Provide the (x, y) coordinate of the cell's center where the given text is located.  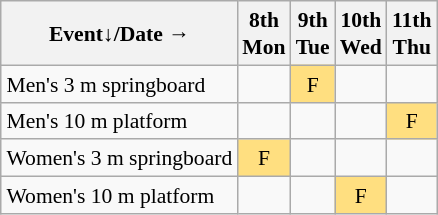
11thThu (412, 33)
10thWed (361, 33)
8thMon (264, 33)
Women's 3 m springboard (119, 158)
Women's 10 m platform (119, 194)
Event↓/Date → (119, 33)
Men's 3 m springboard (119, 84)
9thTue (313, 33)
Men's 10 m platform (119, 120)
